Find where the given text appears and provide that cell's center as [X, Y] coordinate. 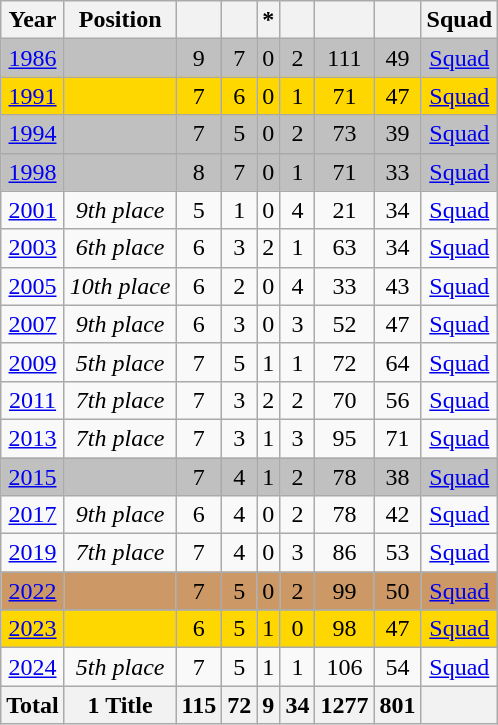
1 Title [120, 705]
42 [398, 515]
1991 [33, 96]
70 [344, 400]
73 [344, 134]
2001 [33, 210]
106 [344, 667]
64 [398, 362]
2022 [33, 591]
53 [398, 553]
2024 [33, 667]
8 [199, 172]
95 [344, 438]
38 [398, 477]
49 [398, 58]
2011 [33, 400]
2007 [33, 324]
98 [344, 629]
50 [398, 591]
10th place [120, 286]
56 [398, 400]
Total [33, 705]
63 [344, 248]
21 [344, 210]
52 [344, 324]
Position [120, 20]
801 [398, 705]
54 [398, 667]
1986 [33, 58]
99 [344, 591]
* [268, 20]
2023 [33, 629]
111 [344, 58]
43 [398, 286]
2009 [33, 362]
86 [344, 553]
1994 [33, 134]
2013 [33, 438]
39 [398, 134]
115 [199, 705]
1998 [33, 172]
2005 [33, 286]
1277 [344, 705]
2015 [33, 477]
2003 [33, 248]
Year [33, 20]
2017 [33, 515]
6th place [120, 248]
2019 [33, 553]
